From the cell containing the given text, extract its center point as [X, Y] coordinate. 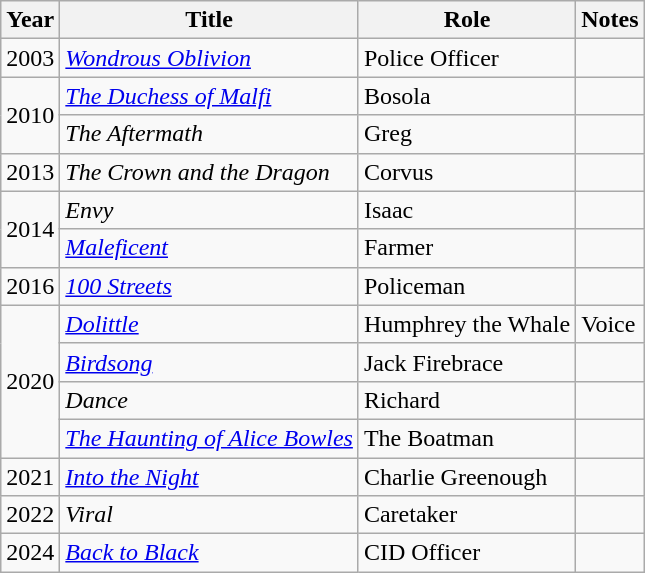
2014 [30, 229]
Back to Black [210, 553]
The Crown and the Dragon [210, 172]
Greg [466, 134]
Voice [610, 324]
2020 [30, 381]
CID Officer [466, 553]
Dolittle [210, 324]
The Duchess of Malfi [210, 96]
Role [466, 20]
2016 [30, 286]
2010 [30, 115]
The Boatman [466, 438]
Police Officer [466, 58]
Isaac [466, 210]
Humphrey the Whale [466, 324]
The Aftermath [210, 134]
2022 [30, 515]
2021 [30, 477]
Dance [210, 400]
Policeman [466, 286]
Title [210, 20]
Wondrous Oblivion [210, 58]
Farmer [466, 248]
2024 [30, 553]
Envy [210, 210]
Notes [610, 20]
Caretaker [466, 515]
The Haunting of Alice Bowles [210, 438]
Bosola [466, 96]
Richard [466, 400]
Maleficent [210, 248]
100 Streets [210, 286]
Jack Firebrace [466, 362]
Charlie Greenough [466, 477]
Corvus [466, 172]
Viral [210, 515]
Into the Night [210, 477]
Year [30, 20]
2013 [30, 172]
Birdsong [210, 362]
2003 [30, 58]
